Extract the [X, Y] coordinate from the center of the cell holding the provided text.  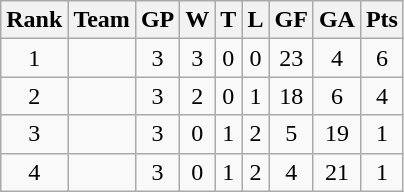
23 [291, 58]
19 [336, 134]
Rank [34, 20]
Team [102, 20]
L [256, 20]
GA [336, 20]
18 [291, 96]
21 [336, 172]
W [198, 20]
GP [157, 20]
5 [291, 134]
T [228, 20]
Pts [382, 20]
GF [291, 20]
